Scan for the cell matching the given text and deliver its (x, y) coordinate at center. 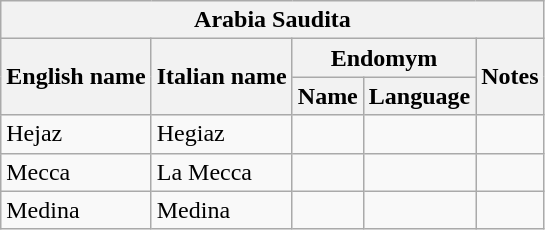
English name (76, 77)
Hegiaz (222, 134)
Arabia Saudita (272, 20)
Endomym (384, 58)
Italian name (222, 77)
Hejaz (76, 134)
Language (419, 96)
Notes (510, 77)
La Mecca (222, 172)
Name (328, 96)
Mecca (76, 172)
